Identify which cell holds the provided text, then report its [x, y] central coordinate. 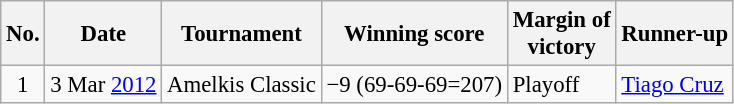
Winning score [414, 34]
3 Mar 2012 [104, 85]
No. [23, 34]
Runner-up [674, 34]
Tiago Cruz [674, 85]
Margin ofvictory [562, 34]
Playoff [562, 85]
1 [23, 85]
−9 (69-69-69=207) [414, 85]
Tournament [242, 34]
Date [104, 34]
Amelkis Classic [242, 85]
